Return [X, Y] of the center of cell containing provided text 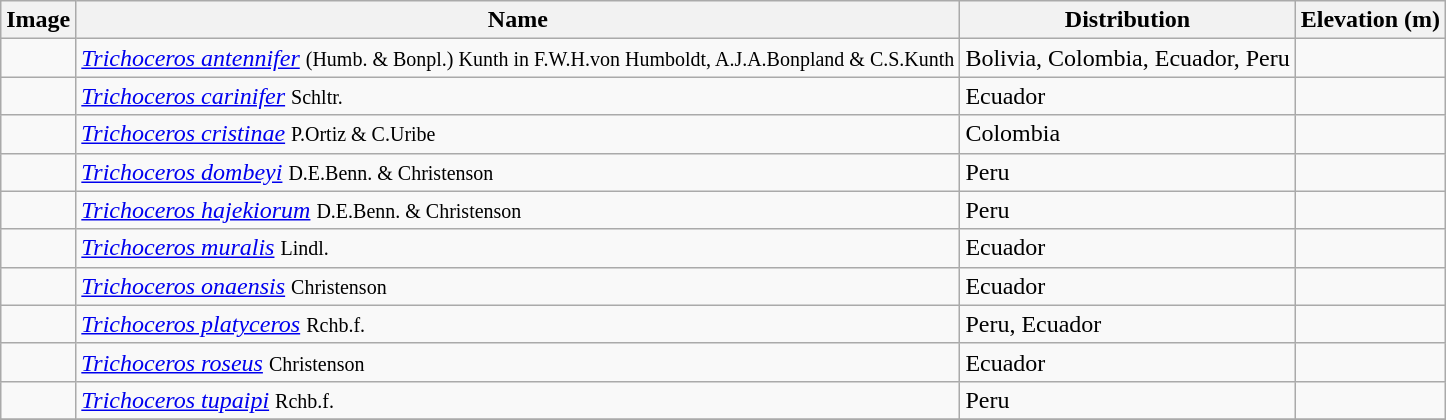
Trichoceros carinifer Schltr. [518, 96]
Trichoceros antennifer (Humb. & Bonpl.) Kunth in F.W.H.von Humboldt, A.J.A.Bonpland & C.S.Kunth [518, 58]
Trichoceros dombeyi D.E.Benn. & Christenson [518, 172]
Colombia [1128, 134]
Trichoceros muralis Lindl. [518, 248]
Trichoceros cristinae P.Ortiz & C.Uribe [518, 134]
Trichoceros onaensis Christenson [518, 286]
Trichoceros roseus Christenson [518, 362]
Trichoceros platyceros Rchb.f. [518, 324]
Trichoceros hajekiorum D.E.Benn. & Christenson [518, 210]
Bolivia, Colombia, Ecuador, Peru [1128, 58]
Trichoceros tupaipi Rchb.f. [518, 400]
Elevation (m) [1370, 20]
Image [38, 20]
Peru, Ecuador [1128, 324]
Distribution [1128, 20]
Name [518, 20]
